Scan for the cell matching the given text and deliver its (X, Y) coordinate at center. 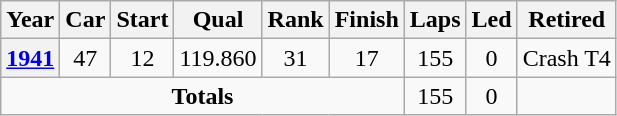
Finish (366, 20)
17 (366, 58)
Start (142, 20)
Crash T4 (566, 58)
119.860 (218, 58)
Laps (435, 20)
Qual (218, 20)
Led (492, 20)
31 (296, 58)
Rank (296, 20)
12 (142, 58)
Totals (203, 96)
Year (30, 20)
Car (86, 20)
1941 (30, 58)
Retired (566, 20)
47 (86, 58)
